Capture the cell that displays the provided text and extract its [x, y] central coordinate. 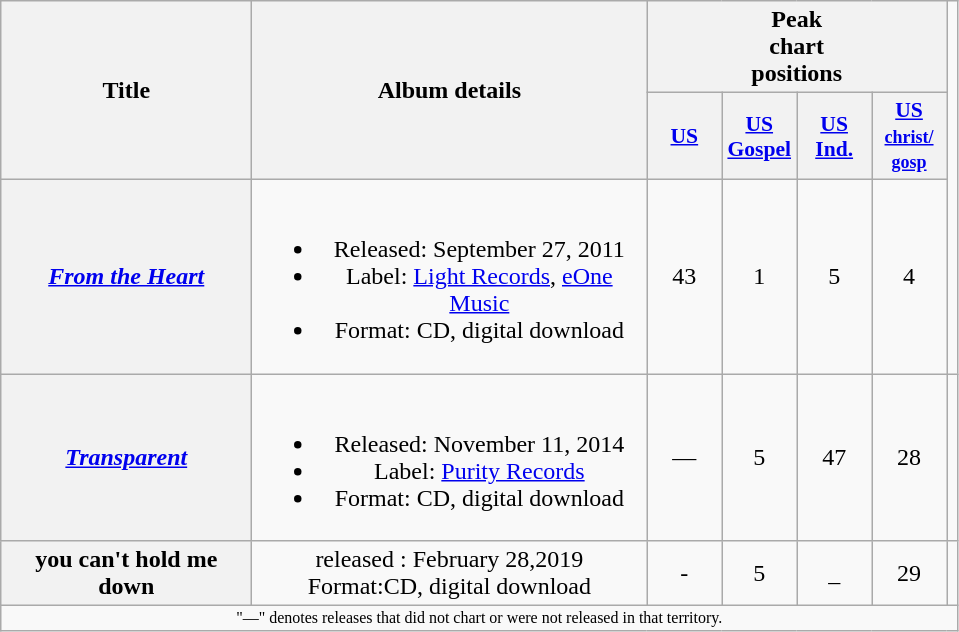
USchrist/gosp [910, 136]
USInd. [834, 136]
- [684, 574]
Album details [450, 90]
4 [910, 276]
US [684, 136]
released : February 28,2019Format:CD, digital download [450, 574]
"—" denotes releases that did not chart or were not released in that territory. [480, 618]
— [684, 458]
USGospel [760, 136]
43 [684, 276]
28 [910, 458]
Released: November 11, 2014Label: Purity RecordsFormat: CD, digital download [450, 458]
Title [126, 90]
1 [760, 276]
Peakchartpositions [797, 47]
Transparent [126, 458]
you can't hold me down [126, 574]
_ [834, 574]
47 [834, 458]
From the Heart [126, 276]
Released: September 27, 2011Label: Light Records, eOne MusicFormat: CD, digital download [450, 276]
29 [910, 574]
